For the text-containing cell, return its midpoint in [X, Y] coordinate format. 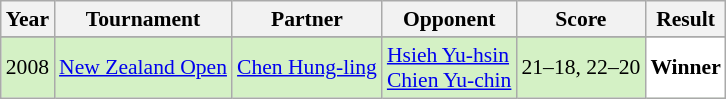
Result [686, 19]
Opponent [450, 19]
Hsieh Yu-hsin Chien Yu-chin [450, 68]
Tournament [143, 19]
2008 [28, 68]
New Zealand Open [143, 68]
Year [28, 19]
Partner [307, 19]
Score [580, 19]
Winner [686, 68]
21–18, 22–20 [580, 68]
Chen Hung-ling [307, 68]
